Search for the cell housing the specified text and yield its [X, Y] center coordinate. 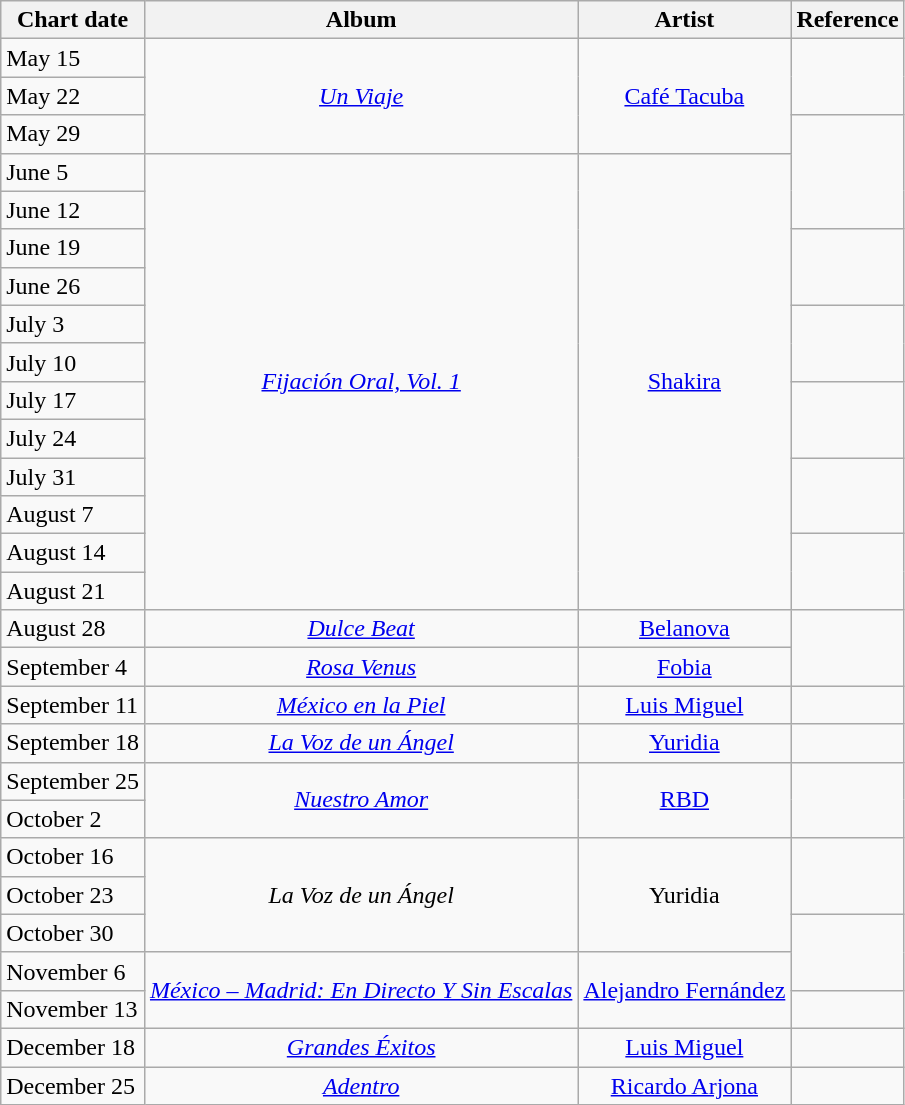
August 14 [73, 553]
RBD [684, 800]
México en la Piel [360, 705]
Shakira [684, 382]
Alejandro Fernández [684, 990]
June 19 [73, 248]
Fijación Oral, Vol. 1 [360, 382]
Dulce Beat [360, 629]
Grandes Éxitos [360, 1047]
December 25 [73, 1085]
Album [360, 20]
May 29 [73, 134]
September 4 [73, 667]
Fobia [684, 667]
July 3 [73, 324]
Rosa Venus [360, 667]
Reference [848, 20]
July 31 [73, 477]
August 21 [73, 591]
Café Tacuba [684, 96]
September 18 [73, 743]
May 22 [73, 96]
Adentro [360, 1085]
October 23 [73, 895]
September 25 [73, 781]
November 6 [73, 971]
Artist [684, 20]
October 16 [73, 857]
Belanova [684, 629]
June 12 [73, 210]
October 2 [73, 819]
June 26 [73, 286]
July 10 [73, 362]
September 11 [73, 705]
Chart date [73, 20]
December 18 [73, 1047]
Ricardo Arjona [684, 1085]
August 28 [73, 629]
México – Madrid: En Directo Y Sin Escalas [360, 990]
August 7 [73, 515]
July 24 [73, 438]
November 13 [73, 1009]
May 15 [73, 58]
June 5 [73, 172]
July 17 [73, 400]
Nuestro Amor [360, 800]
Un Viaje [360, 96]
October 30 [73, 933]
